For the text-containing cell, return its midpoint in [X, Y] coordinate format. 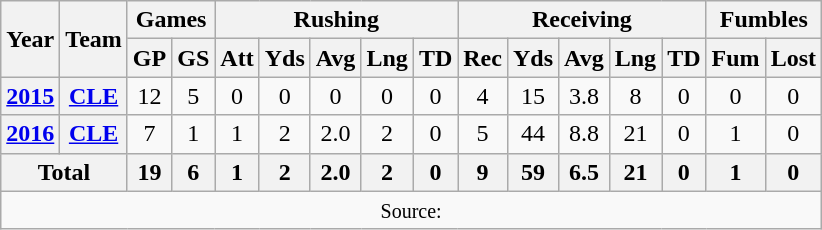
12 [149, 96]
GP [149, 58]
19 [149, 172]
Lost [793, 58]
2016 [30, 134]
Att [237, 58]
Team [94, 39]
Total [64, 172]
3.8 [584, 96]
15 [532, 96]
Fum [736, 58]
6.5 [584, 172]
Games [170, 20]
Rushing [336, 20]
7 [149, 134]
44 [532, 134]
59 [532, 172]
Rec [483, 58]
Source: [412, 210]
2015 [30, 96]
8.8 [584, 134]
9 [483, 172]
6 [194, 172]
4 [483, 96]
8 [635, 96]
Receiving [582, 20]
Year [30, 39]
GS [194, 58]
Fumbles [764, 20]
